Pinpoint the cell where the given text exists, returning its (x, y) midpoint coordinate. 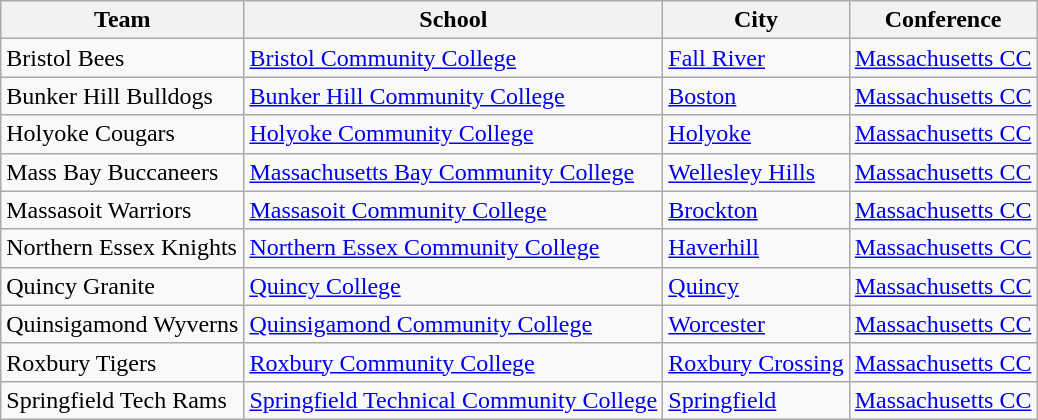
Worcester (756, 324)
Bunker Hill Bulldogs (122, 96)
Massasoit Community College (454, 210)
Quincy (756, 286)
Quincy Granite (122, 286)
Fall River (756, 58)
Quinsigamond Community College (454, 324)
Bristol Community College (454, 58)
Northern Essex Community College (454, 248)
School (454, 20)
Wellesley Hills (756, 172)
Roxbury Community College (454, 362)
Bristol Bees (122, 58)
Springfield Tech Rams (122, 400)
Massasoit Warriors (122, 210)
Roxbury Tigers (122, 362)
Conference (943, 20)
Haverhill (756, 248)
Springfield (756, 400)
Springfield Technical Community College (454, 400)
Quinsigamond Wyverns (122, 324)
Holyoke Cougars (122, 134)
Holyoke Community College (454, 134)
Holyoke (756, 134)
Quincy College (454, 286)
City (756, 20)
Team (122, 20)
Mass Bay Buccaneers (122, 172)
Roxbury Crossing (756, 362)
Massachusetts Bay Community College (454, 172)
Northern Essex Knights (122, 248)
Boston (756, 96)
Brockton (756, 210)
Bunker Hill Community College (454, 96)
